Provide the (x, y) coordinate of the cell's center where the given text is located.  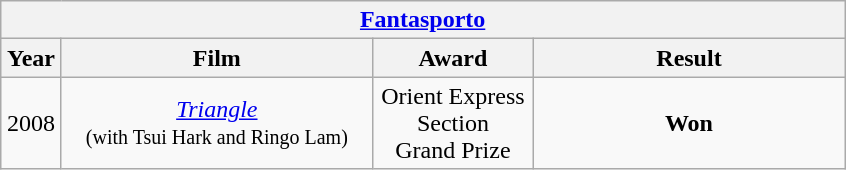
Result (688, 58)
Film (216, 58)
Triangle(with Tsui Hark and Ringo Lam) (216, 123)
2008 (32, 123)
Fantasporto (423, 20)
Won (688, 123)
Year (32, 58)
Award (452, 58)
Orient Express SectionGrand Prize (452, 123)
